Scan for the cell matching the given text and deliver its [X, Y] coordinate at center. 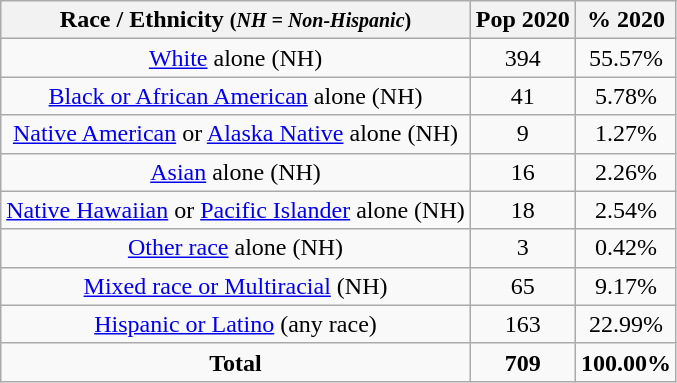
18 [522, 210]
2.26% [626, 172]
41 [522, 96]
5.78% [626, 96]
Pop 2020 [522, 20]
100.00% [626, 362]
Mixed race or Multiracial (NH) [236, 286]
16 [522, 172]
1.27% [626, 134]
0.42% [626, 248]
White alone (NH) [236, 58]
709 [522, 362]
9.17% [626, 286]
55.57% [626, 58]
163 [522, 324]
22.99% [626, 324]
Race / Ethnicity (NH = Non-Hispanic) [236, 20]
3 [522, 248]
Native American or Alaska Native alone (NH) [236, 134]
2.54% [626, 210]
Other race alone (NH) [236, 248]
Black or African American alone (NH) [236, 96]
% 2020 [626, 20]
Native Hawaiian or Pacific Islander alone (NH) [236, 210]
Hispanic or Latino (any race) [236, 324]
Total [236, 362]
Asian alone (NH) [236, 172]
65 [522, 286]
394 [522, 58]
9 [522, 134]
